Pinpoint the cell where the given text exists, returning its [x, y] midpoint coordinate. 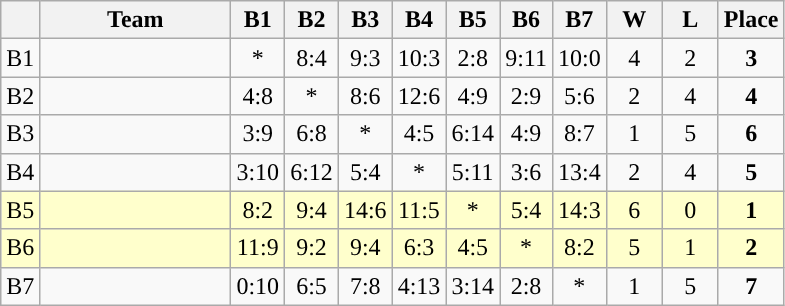
8:7 [579, 134]
6:14 [473, 134]
8:4 [312, 58]
11:9 [258, 248]
12:6 [419, 96]
5:6 [579, 96]
Place [751, 20]
0 [690, 210]
10:3 [419, 58]
6:3 [419, 248]
14:3 [579, 210]
6:8 [312, 134]
3:6 [526, 172]
9:2 [312, 248]
0:10 [258, 286]
7:8 [365, 286]
3:14 [473, 286]
3:10 [258, 172]
6:12 [312, 172]
6:5 [312, 286]
10:0 [579, 58]
4:8 [258, 96]
L [690, 20]
13:4 [579, 172]
14:6 [365, 210]
9:3 [365, 58]
8:6 [365, 96]
W [634, 20]
11:5 [419, 210]
7 [751, 286]
9:11 [526, 58]
4:13 [419, 286]
2:9 [526, 96]
Team [136, 20]
3 [751, 58]
3:9 [258, 134]
5:11 [473, 172]
